Identify which cell holds the provided text, then report its (x, y) central coordinate. 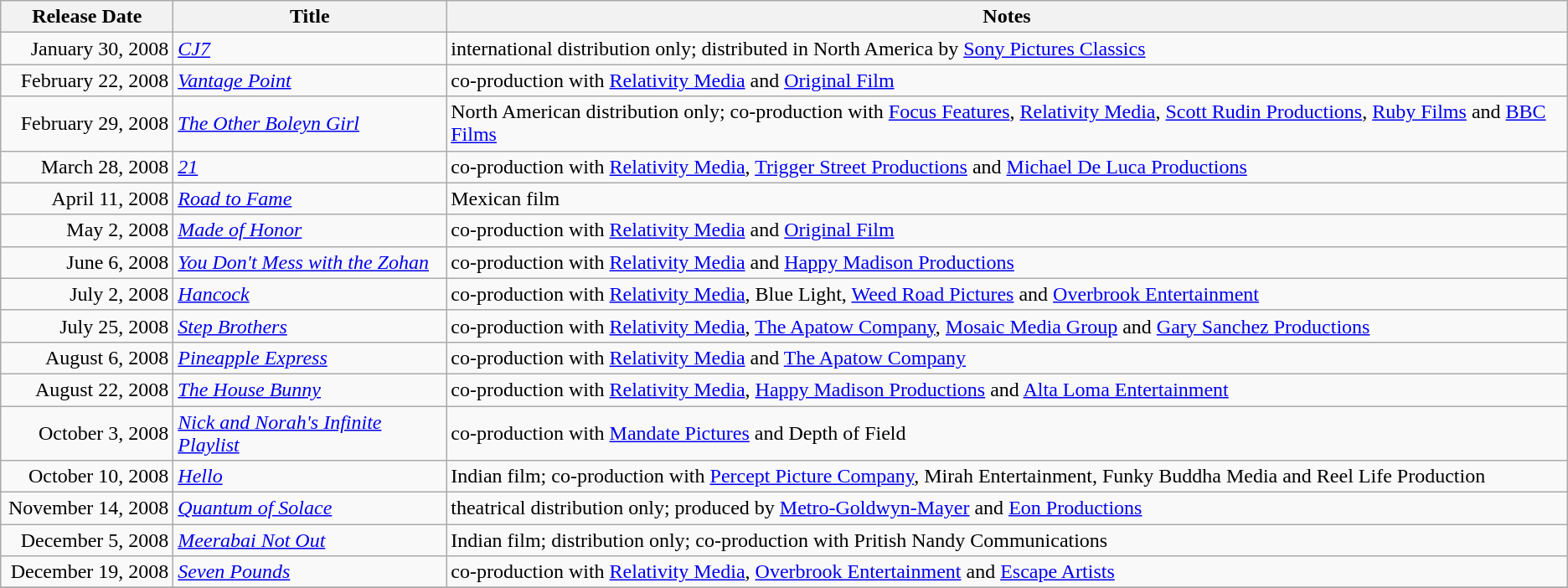
March 28, 2008 (87, 167)
Made of Honor (310, 230)
October 10, 2008 (87, 477)
December 5, 2008 (87, 540)
21 (310, 167)
May 2, 2008 (87, 230)
Step Brothers (310, 326)
August 22, 2008 (87, 389)
co-production with Mandate Pictures and Depth of Field (1007, 432)
international distribution only; distributed in North America by Sony Pictures Classics (1007, 49)
co-production with Relativity Media, The Apatow Company, Mosaic Media Group and Gary Sanchez Productions (1007, 326)
Indian film; distribution only; co-production with Pritish Nandy Communications (1007, 540)
Nick and Norah's Infinite Playlist (310, 432)
February 29, 2008 (87, 124)
Meerabai Not Out (310, 540)
The Other Boleyn Girl (310, 124)
Quantum of Solace (310, 508)
theatrical distribution only; produced by Metro-Goldwyn-Mayer and Eon Productions (1007, 508)
co-production with Relativity Media and The Apatow Company (1007, 358)
co-production with Relativity Media and Happy Madison Productions (1007, 262)
Road to Fame (310, 199)
Notes (1007, 17)
Hancock (310, 294)
February 22, 2008 (87, 80)
July 25, 2008 (87, 326)
co-production with Relativity Media, Overbrook Entertainment and Escape Artists (1007, 572)
June 6, 2008 (87, 262)
Mexican film (1007, 199)
Seven Pounds (310, 572)
Title (310, 17)
December 19, 2008 (87, 572)
The House Bunny (310, 389)
co-production with Relativity Media, Trigger Street Productions and Michael De Luca Productions (1007, 167)
co-production with Relativity Media, Blue Light, Weed Road Pictures and Overbrook Entertainment (1007, 294)
August 6, 2008 (87, 358)
Hello (310, 477)
North American distribution only; co-production with Focus Features, Relativity Media, Scott Rudin Productions, Ruby Films and BBC Films (1007, 124)
October 3, 2008 (87, 432)
July 2, 2008 (87, 294)
co-production with Relativity Media, Happy Madison Productions and Alta Loma Entertainment (1007, 389)
November 14, 2008 (87, 508)
January 30, 2008 (87, 49)
CJ7 (310, 49)
April 11, 2008 (87, 199)
You Don't Mess with the Zohan (310, 262)
Indian film; co-production with Percept Picture Company, Mirah Entertainment, Funky Buddha Media and Reel Life Production (1007, 477)
Pineapple Express (310, 358)
Vantage Point (310, 80)
Release Date (87, 17)
